Identify which cell holds the provided text, then report its [X, Y] central coordinate. 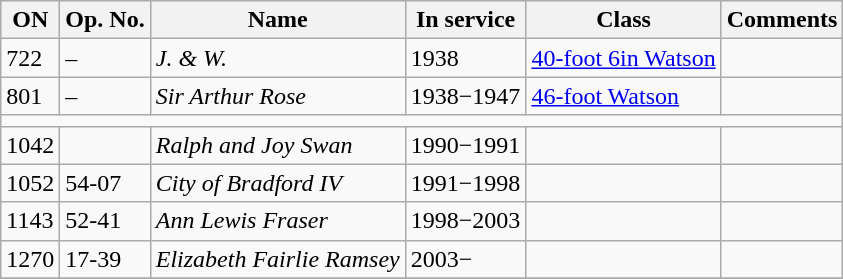
Ann Lewis Fraser [278, 221]
54-07 [105, 183]
1938−1947 [466, 96]
Op. No. [105, 20]
Sir Arthur Rose [278, 96]
1990−1991 [466, 145]
40-foot 6in Watson [624, 58]
Class [624, 20]
Ralph and Joy Swan [278, 145]
1052 [30, 183]
1998−2003 [466, 221]
1270 [30, 259]
Elizabeth Fairlie Ramsey [278, 259]
1042 [30, 145]
ON [30, 20]
In service [466, 20]
17-39 [105, 259]
46-foot Watson [624, 96]
J. & W. [278, 58]
City of Bradford IV [278, 183]
1938 [466, 58]
801 [30, 96]
1143 [30, 221]
52-41 [105, 221]
Comments [782, 20]
Name [278, 20]
722 [30, 58]
2003− [466, 259]
1991−1998 [466, 183]
